Return the [X, Y] coordinate for the center point of the cell that contains the specified text.  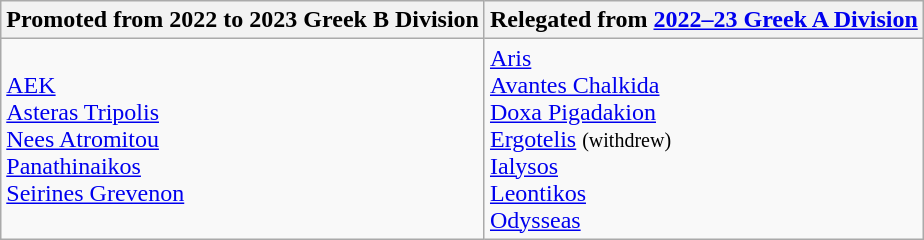
Promoted from 2022 to 2023 Greek B Division [243, 20]
ArisAvantes ChalkidaDoxa PigadakionErgotelis (withdrew)IalysosLeontikosOdysseas [704, 139]
Relegated from 2022–23 Greek A Division [704, 20]
AEKAsteras TripolisNees AtromitouPanathinaikosSeirines Grevenon [243, 139]
